Detect which cell encompasses the target text, then output its [x, y] center coordinate. 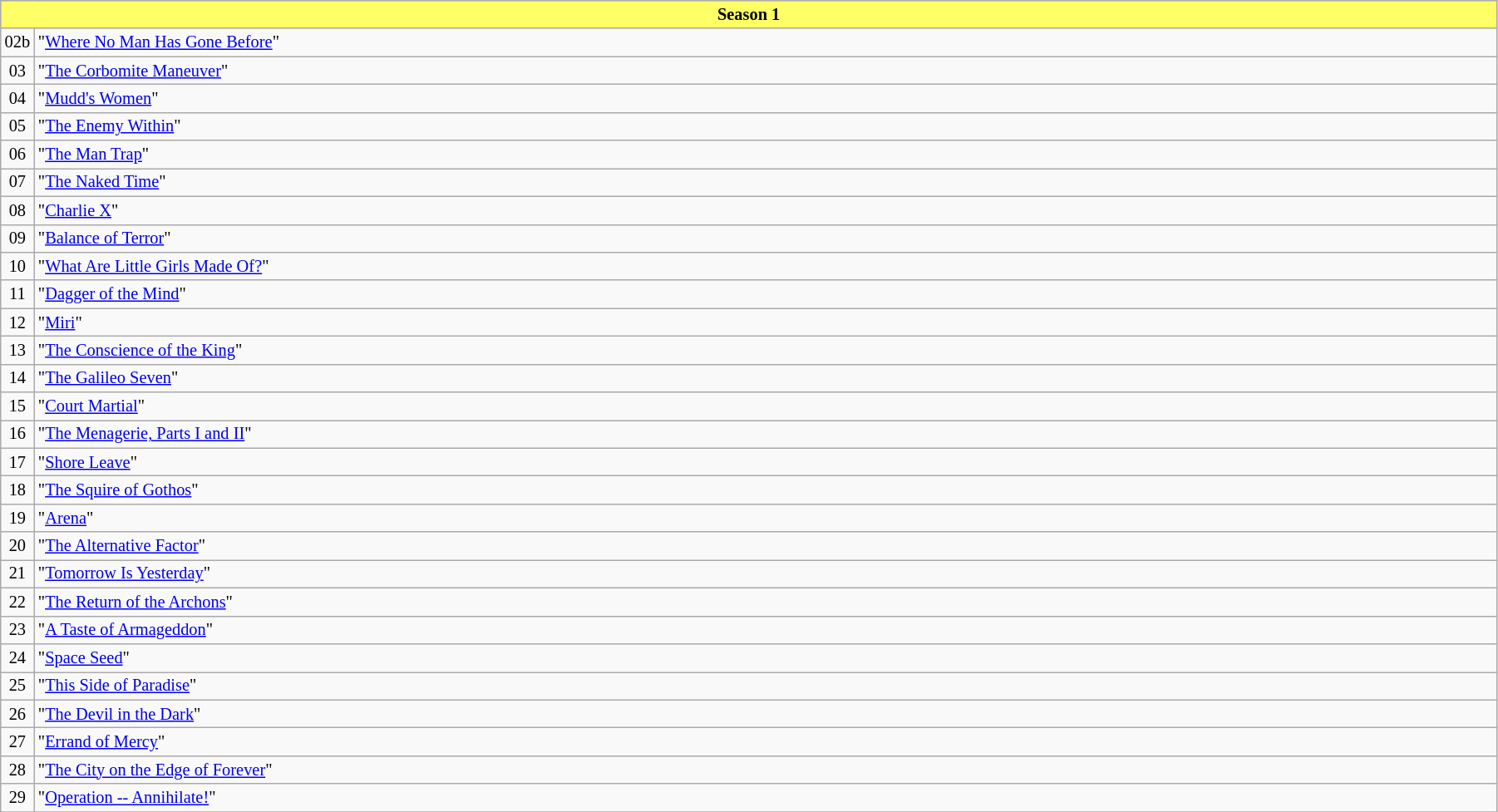
Season 1 [749, 14]
13 [17, 350]
07 [17, 182]
04 [17, 98]
"The City on the Edge of Forever" [765, 770]
29 [17, 798]
22 [17, 602]
21 [17, 573]
15 [17, 406]
"Where No Man Has Gone Before" [765, 42]
"Arena" [765, 518]
11 [17, 294]
10 [17, 266]
27 [17, 741]
"Balance of Terror" [765, 239]
14 [17, 378]
"Miri" [765, 322]
"Tomorrow Is Yesterday" [765, 573]
"A Taste of Armageddon" [765, 630]
"Mudd's Women" [765, 98]
20 [17, 546]
"Errand of Mercy" [765, 741]
"The Menagerie, Parts I and II" [765, 434]
19 [17, 518]
"Space Seed" [765, 657]
08 [17, 210]
03 [17, 71]
"The Conscience of the King" [765, 350]
16 [17, 434]
25 [17, 686]
"Court Martial" [765, 406]
05 [17, 126]
"The Naked Time" [765, 182]
24 [17, 657]
"The Return of the Archons" [765, 602]
23 [17, 630]
28 [17, 770]
"The Squire of Gothos" [765, 490]
"The Man Trap" [765, 155]
02b [17, 42]
"The Enemy Within" [765, 126]
"The Devil in the Dark" [765, 714]
06 [17, 155]
"What Are Little Girls Made Of?" [765, 266]
"Charlie X" [765, 210]
17 [17, 462]
"This Side of Paradise" [765, 686]
09 [17, 239]
"The Alternative Factor" [765, 546]
26 [17, 714]
"The Galileo Seven" [765, 378]
12 [17, 322]
"Operation -- Annihilate!" [765, 798]
"Dagger of the Mind" [765, 294]
"The Corbomite Maneuver" [765, 71]
"Shore Leave" [765, 462]
18 [17, 490]
